Detect which cell encompasses the target text, then output its (X, Y) center coordinate. 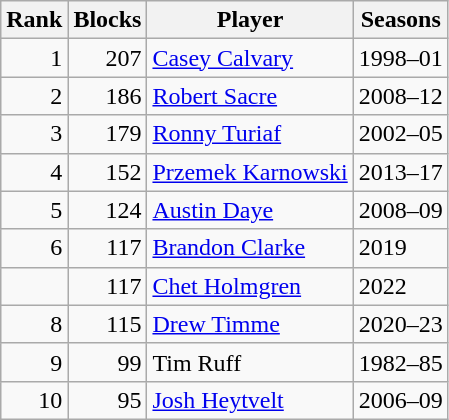
207 (108, 58)
Brandon Clarke (250, 248)
99 (108, 362)
Seasons (400, 20)
Przemek Karnowski (250, 172)
124 (108, 210)
1982–85 (400, 362)
Robert Sacre (250, 96)
5 (34, 210)
6 (34, 248)
8 (34, 324)
Player (250, 20)
95 (108, 400)
2020–23 (400, 324)
Blocks (108, 20)
Tim Ruff (250, 362)
Drew Timme (250, 324)
2008–12 (400, 96)
Austin Daye (250, 210)
186 (108, 96)
2002–05 (400, 134)
2022 (400, 286)
Josh Heytvelt (250, 400)
4 (34, 172)
2013–17 (400, 172)
Ronny Turiaf (250, 134)
1 (34, 58)
2019 (400, 248)
3 (34, 134)
115 (108, 324)
10 (34, 400)
2006–09 (400, 400)
Chet Holmgren (250, 286)
Casey Calvary (250, 58)
179 (108, 134)
Rank (34, 20)
9 (34, 362)
2008–09 (400, 210)
1998–01 (400, 58)
2 (34, 96)
152 (108, 172)
